Extract the (x, y) coordinate from the center of the cell holding the provided text.  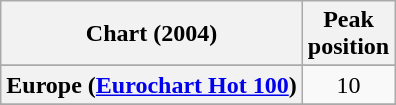
10 (348, 85)
Europe (Eurochart Hot 100) (152, 85)
Chart (2004) (152, 34)
Peakposition (348, 34)
